Return (X, Y) of the center of cell containing provided text 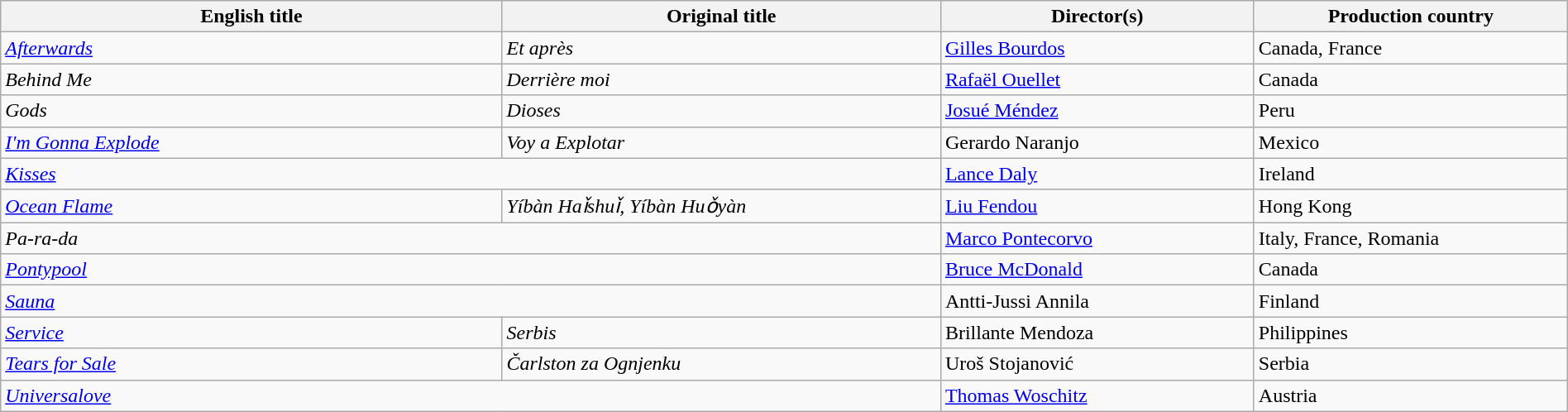
Liu Fendou (1097, 206)
Thomas Woschitz (1097, 395)
Antti-Jussi Annila (1097, 301)
Uroš Stojanović (1097, 364)
Gerardo Naranjo (1097, 142)
Rafaël Ouellet (1097, 79)
Serbia (1411, 364)
Yíbàn Haǐshuǐ, Yíbàn Huǒyàn (721, 206)
Hong Kong (1411, 206)
Universalove (471, 395)
English title (251, 17)
Marco Pontecorvo (1097, 238)
Philippines (1411, 333)
Behind Me (251, 79)
Kisses (471, 174)
Production country (1411, 17)
Austria (1411, 395)
Serbis (721, 333)
Bruce McDonald (1097, 270)
Mexico (1411, 142)
Gods (251, 111)
Italy, France, Romania (1411, 238)
Afterwards (251, 48)
Original title (721, 17)
I'm Gonna Explode (251, 142)
Finland (1411, 301)
Sauna (471, 301)
Lance Daly (1097, 174)
Director(s) (1097, 17)
Derrière moi (721, 79)
Čarlston za Ognjenku (721, 364)
Ireland (1411, 174)
Canada, France (1411, 48)
Service (251, 333)
Pontypool (471, 270)
Voy a Explotar (721, 142)
Brillante Mendoza (1097, 333)
Et après (721, 48)
Josué Méndez (1097, 111)
Dioses (721, 111)
Pa-ra-da (471, 238)
Gilles Bourdos (1097, 48)
Tears for Sale (251, 364)
Ocean Flame (251, 206)
Peru (1411, 111)
